Identify which cell holds the provided text, then report its [X, Y] central coordinate. 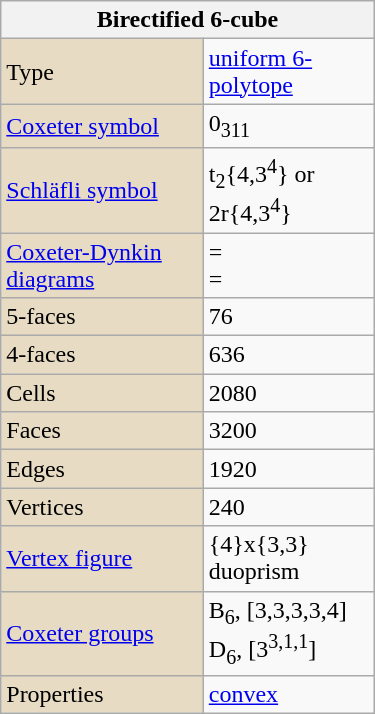
Vertices [102, 507]
Coxeter-Dynkin diagrams [102, 266]
Faces [102, 431]
2080 [288, 393]
Schläfli symbol [102, 190]
0311 [288, 126]
uniform 6-polytope [288, 72]
Properties [102, 694]
3200 [288, 431]
= = [288, 266]
{4}x{3,3} duoprism [288, 558]
Coxeter symbol [102, 126]
5-faces [102, 317]
636 [288, 355]
4-faces [102, 355]
Vertex figure [102, 558]
t2{4,34} or 2r{4,34} [288, 190]
76 [288, 317]
Edges [102, 469]
Type [102, 72]
Coxeter groups [102, 633]
1920 [288, 469]
240 [288, 507]
Birectified 6-cube [188, 20]
Cells [102, 393]
B6, [3,3,3,3,4]D6, [33,1,1] [288, 633]
convex [288, 694]
